Find where the given text appears and provide that cell's center as [x, y] coordinate. 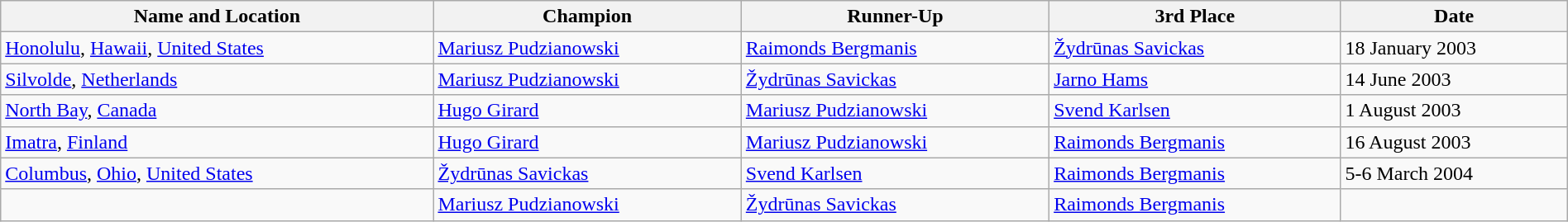
16 August 2003 [1454, 142]
1 August 2003 [1454, 111]
Champion [587, 17]
18 January 2003 [1454, 48]
Date [1454, 17]
Runner-Up [895, 17]
Columbus, Ohio, United States [217, 173]
5-6 March 2004 [1454, 173]
Silvolde, Netherlands [217, 79]
Imatra, Finland [217, 142]
3rd Place [1195, 17]
Jarno Hams [1195, 79]
Name and Location [217, 17]
North Bay, Canada [217, 111]
14 June 2003 [1454, 79]
Honolulu, Hawaii, United States [217, 48]
